Capture the cell that displays the provided text and extract its (x, y) central coordinate. 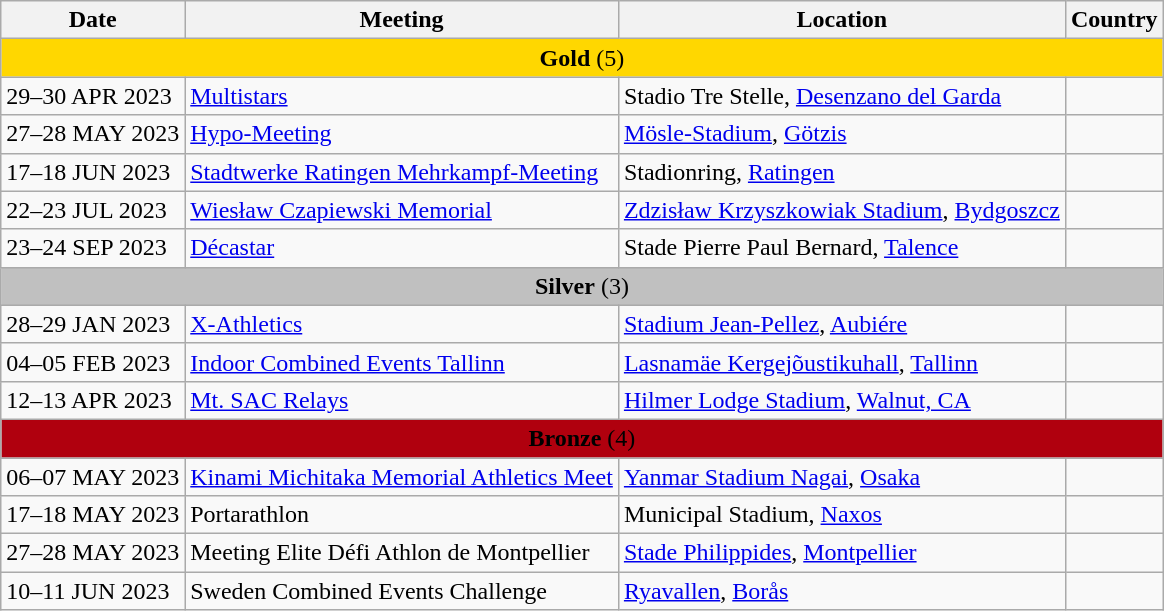
Stadtwerke Ratingen Mehrkampf-Meeting (402, 172)
Yanmar Stadium Nagai, Osaka (842, 477)
Zdzisław Krzyszkowiak Stadium, Bydgoszcz (842, 210)
Stade Pierre Paul Bernard, Talence (842, 248)
Hypo-Meeting (402, 134)
Meeting Elite Défi Athlon de Montpellier (402, 553)
28–29 JAN 2023 (93, 324)
Date (93, 20)
Stadionring, Ratingen (842, 172)
Sweden Combined Events Challenge (402, 591)
12–13 APR 2023 (93, 400)
22–23 JUL 2023 (93, 210)
Location (842, 20)
Hilmer Lodge Stadium, Walnut, CA (842, 400)
29–30 APR 2023 (93, 96)
Bronze (4) (582, 438)
Country (1114, 20)
Ryavallen, Borås (842, 591)
04–05 FEB 2023 (93, 362)
Meeting (402, 20)
06–07 MAY 2023 (93, 477)
Mt. SAC Relays (402, 400)
Mösle-Stadium, Götzis (842, 134)
10–11 JUN 2023 (93, 591)
X-Athletics (402, 324)
Stadio Tre Stelle, Desenzano del Garda (842, 96)
17–18 JUN 2023 (93, 172)
Wiesław Czapiewski Memorial (402, 210)
23–24 SEP 2023 (93, 248)
Stade Philippides, Montpellier (842, 553)
Multistars (402, 96)
Kinami Michitaka Memorial Athletics Meet (402, 477)
Indoor Combined Events Tallinn (402, 362)
Portarathlon (402, 515)
Lasnamäe Kergejõustikuhall, Tallinn (842, 362)
Gold (5) (582, 58)
Silver (3) (582, 286)
Municipal Stadium, Naxos (842, 515)
Stadium Jean-Pellez, Aubiére (842, 324)
Décastar (402, 248)
17–18 MAY 2023 (93, 515)
